Scan for the cell matching the given text and deliver its (X, Y) coordinate at center. 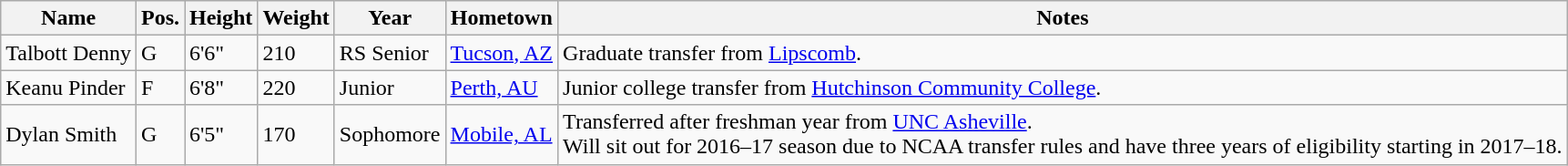
F (160, 88)
Mobile, AL (502, 135)
Name (69, 18)
Dylan Smith (69, 135)
Talbott Denny (69, 53)
6'8" (220, 88)
Graduate transfer from Lipscomb. (1064, 53)
Notes (1064, 18)
Hometown (502, 18)
170 (296, 135)
Tucson, AZ (502, 53)
RS Senior (390, 53)
Junior (390, 88)
Keanu Pinder (69, 88)
Year (390, 18)
Junior college transfer from Hutchinson Community College. (1064, 88)
Height (220, 18)
6'6" (220, 53)
Pos. (160, 18)
Sophomore (390, 135)
6'5" (220, 135)
Weight (296, 18)
210 (296, 53)
Perth, AU (502, 88)
220 (296, 88)
